Return (x, y) of the center of cell containing provided text 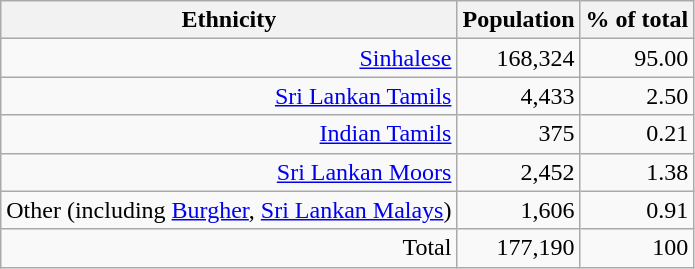
1,606 (518, 210)
Total (229, 248)
Indian Tamils (229, 134)
% of total (637, 20)
2.50 (637, 96)
Ethnicity (229, 20)
Sri Lankan Tamils (229, 96)
168,324 (518, 58)
95.00 (637, 58)
0.21 (637, 134)
100 (637, 248)
Sinhalese (229, 58)
177,190 (518, 248)
0.91 (637, 210)
Sri Lankan Moors (229, 172)
2,452 (518, 172)
375 (518, 134)
Other (including Burgher, Sri Lankan Malays) (229, 210)
Population (518, 20)
1.38 (637, 172)
4,433 (518, 96)
